Return (X, Y) of the center of cell containing provided text 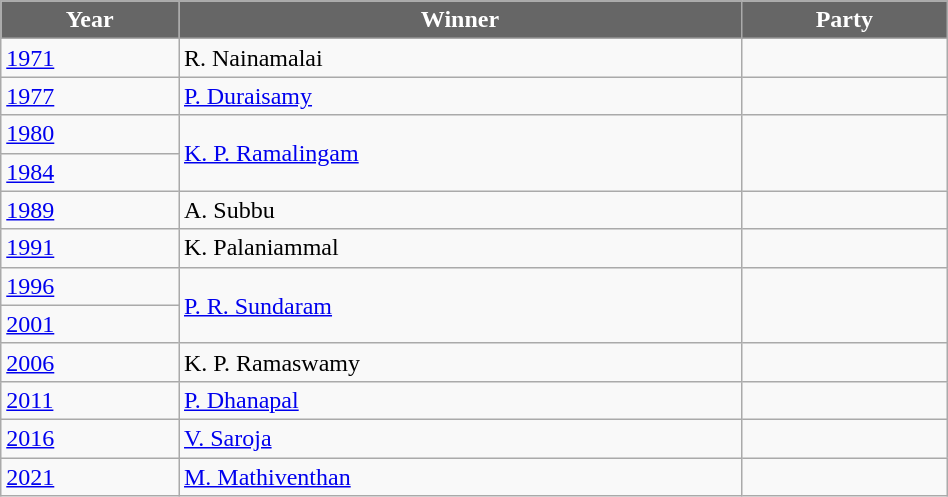
2006 (90, 362)
2021 (90, 477)
Winner (460, 20)
1971 (90, 58)
2016 (90, 438)
M. Mathiventhan (460, 477)
2011 (90, 400)
1980 (90, 134)
P. Duraisamy (460, 96)
Party (844, 20)
1989 (90, 210)
V. Saroja (460, 438)
A. Subbu (460, 210)
R. Nainamalai (460, 58)
1996 (90, 286)
K. P. Ramalingam (460, 153)
2001 (90, 324)
P. Dhanapal (460, 400)
1991 (90, 248)
K. Palaniammal (460, 248)
K. P. Ramaswamy (460, 362)
1977 (90, 96)
Year (90, 20)
P. R. Sundaram (460, 305)
1984 (90, 172)
